Identify which cell holds the provided text, then report its [X, Y] central coordinate. 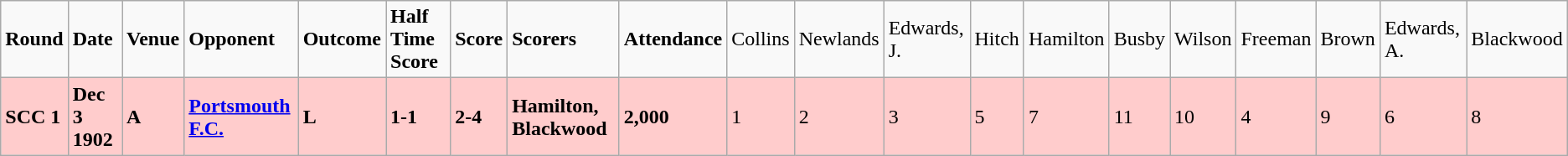
4 [1277, 117]
Score [479, 39]
5 [997, 117]
Half Time Score [419, 39]
2 [839, 117]
Scorers [564, 39]
11 [1139, 117]
Outcome [342, 39]
7 [1066, 117]
1-1 [419, 117]
2,000 [673, 117]
Round [34, 39]
Brown [1348, 39]
Edwards, J. [926, 39]
Venue [153, 39]
3 [926, 117]
Freeman [1277, 39]
Hamilton [1066, 39]
6 [1422, 117]
SCC 1 [34, 117]
Blackwood [1517, 39]
Dec 3 1902 [95, 117]
2-4 [479, 117]
Attendance [673, 39]
Wilson [1203, 39]
Date [95, 39]
Newlands [839, 39]
Collins [761, 39]
L [342, 117]
Opponent [241, 39]
Edwards, A. [1422, 39]
Busby [1139, 39]
8 [1517, 117]
Hitch [997, 39]
10 [1203, 117]
1 [761, 117]
9 [1348, 117]
Portsmouth F.C. [241, 117]
A [153, 117]
Hamilton, Blackwood [564, 117]
